Determine the [X, Y] coordinate at the center of the cell enclosing the given text.  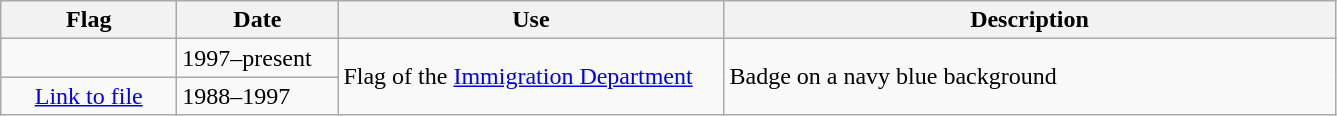
Description [1030, 20]
Flag of the Immigration Department [531, 77]
Badge on a navy blue background [1030, 77]
Flag [89, 20]
1997–present [258, 58]
1988–1997 [258, 96]
Link to file [89, 96]
Use [531, 20]
Date [258, 20]
